Return the [x, y] coordinate for the center point of the cell that contains the specified text.  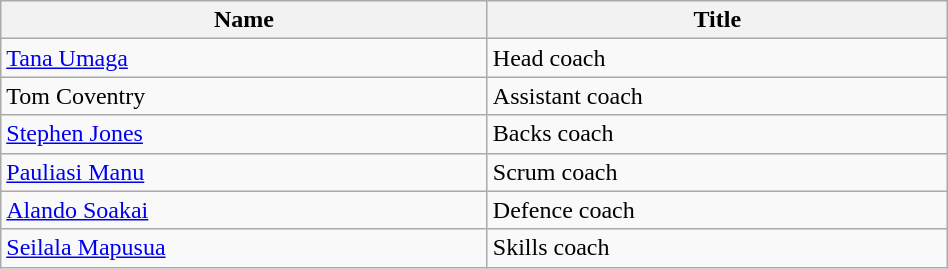
Backs coach [717, 134]
Defence coach [717, 210]
Tana Umaga [244, 58]
Scrum coach [717, 172]
Name [244, 20]
Seilala Mapusua [244, 248]
Head coach [717, 58]
Pauliasi Manu [244, 172]
Tom Coventry [244, 96]
Alando Soakai [244, 210]
Stephen Jones [244, 134]
Skills coach [717, 248]
Assistant coach [717, 96]
Title [717, 20]
